Detect which cell encompasses the target text, then output its [X, Y] center coordinate. 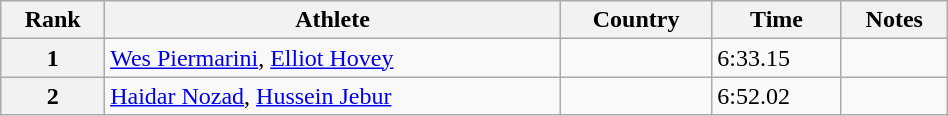
Notes [894, 20]
Wes Piermarini, Elliot Hovey [333, 58]
6:52.02 [777, 96]
6:33.15 [777, 58]
1 [53, 58]
Rank [53, 20]
Country [636, 20]
2 [53, 96]
Athlete [333, 20]
Haidar Nozad, Hussein Jebur [333, 96]
Time [777, 20]
